Search for the cell housing the specified text and yield its [X, Y] center coordinate. 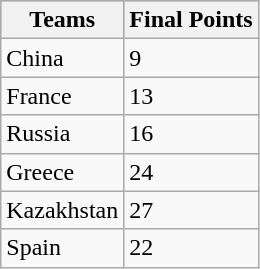
Greece [62, 172]
9 [191, 58]
Spain [62, 248]
27 [191, 210]
22 [191, 248]
China [62, 58]
France [62, 96]
Teams [62, 20]
24 [191, 172]
Final Points [191, 20]
16 [191, 134]
13 [191, 96]
Kazakhstan [62, 210]
Russia [62, 134]
